Determine the (X, Y) coordinate at the center of the cell enclosing the given text.  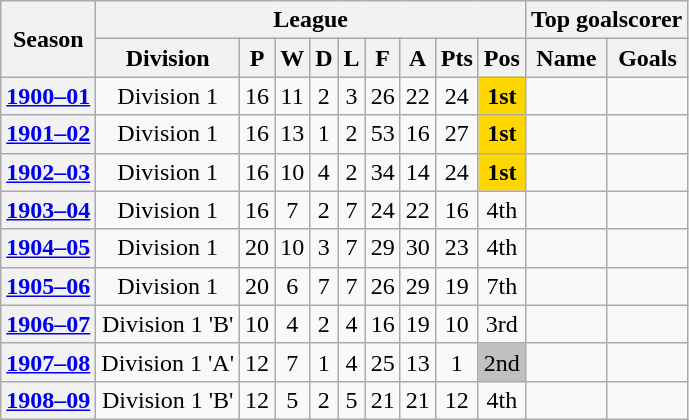
1900–01 (48, 96)
53 (382, 134)
1905–06 (48, 286)
27 (456, 134)
1904–05 (48, 248)
3rd (502, 324)
1907–08 (48, 362)
1903–04 (48, 210)
34 (382, 172)
Division (168, 58)
1902–03 (48, 172)
A (418, 58)
W (292, 58)
11 (292, 96)
14 (418, 172)
P (258, 58)
Goals (647, 58)
Season (48, 39)
L (352, 58)
Top goalscorer (606, 20)
1906–07 (48, 324)
7th (502, 286)
1908–09 (48, 400)
30 (418, 248)
2nd (502, 362)
League (311, 20)
F (382, 58)
Name (566, 58)
Pts (456, 58)
Division 1 'A' (168, 362)
25 (382, 362)
1901–02 (48, 134)
6 (292, 286)
D (324, 58)
23 (456, 248)
Pos (502, 58)
